Detect which cell encompasses the target text, then output its [X, Y] center coordinate. 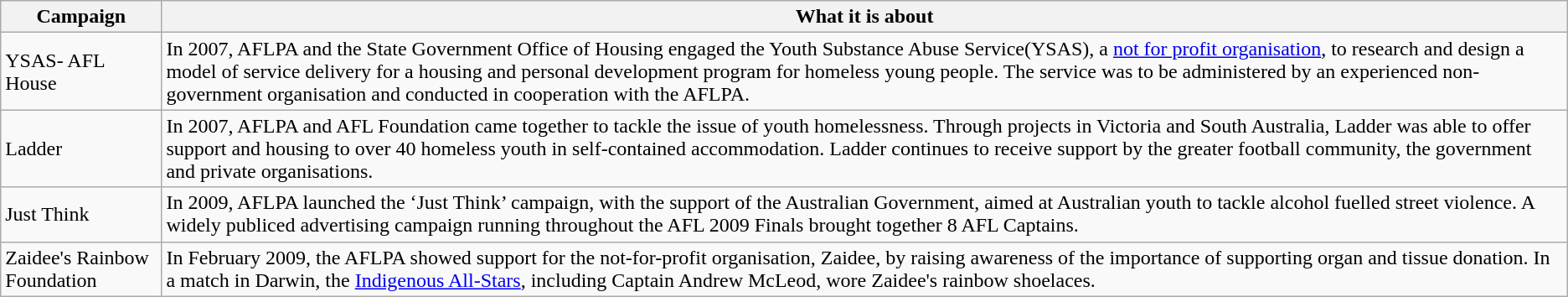
Campaign [81, 17]
What it is about [864, 17]
YSAS- AFL House [81, 71]
Ladder [81, 148]
Just Think [81, 215]
Zaidee's Rainbow Foundation [81, 268]
